Capture the cell that displays the provided text and extract its (X, Y) central coordinate. 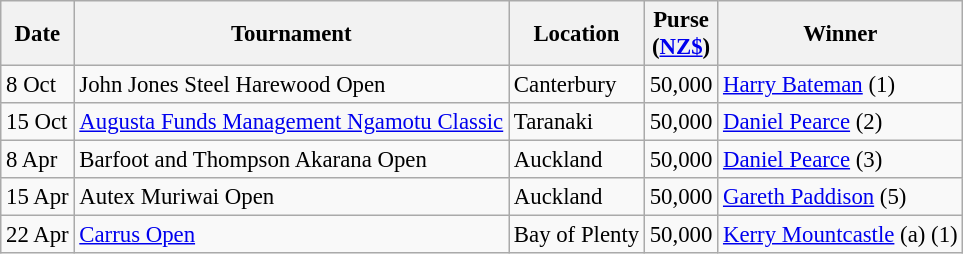
Augusta Funds Management Ngamotu Classic (292, 122)
22 Apr (38, 235)
Bay of Plenty (577, 235)
Gareth Paddison (5) (840, 197)
15 Apr (38, 197)
Daniel Pearce (2) (840, 122)
Harry Bateman (1) (840, 85)
15 Oct (38, 122)
Barfoot and Thompson Akarana Open (292, 160)
Purse(NZ$) (680, 34)
John Jones Steel Harewood Open (292, 85)
Autex Muriwai Open (292, 197)
Tournament (292, 34)
Taranaki (577, 122)
Winner (840, 34)
Location (577, 34)
Daniel Pearce (3) (840, 160)
8 Apr (38, 160)
8 Oct (38, 85)
Canterbury (577, 85)
Kerry Mountcastle (a) (1) (840, 235)
Carrus Open (292, 235)
Date (38, 34)
